Return the [x, y] coordinate for the center point of the cell that contains the specified text.  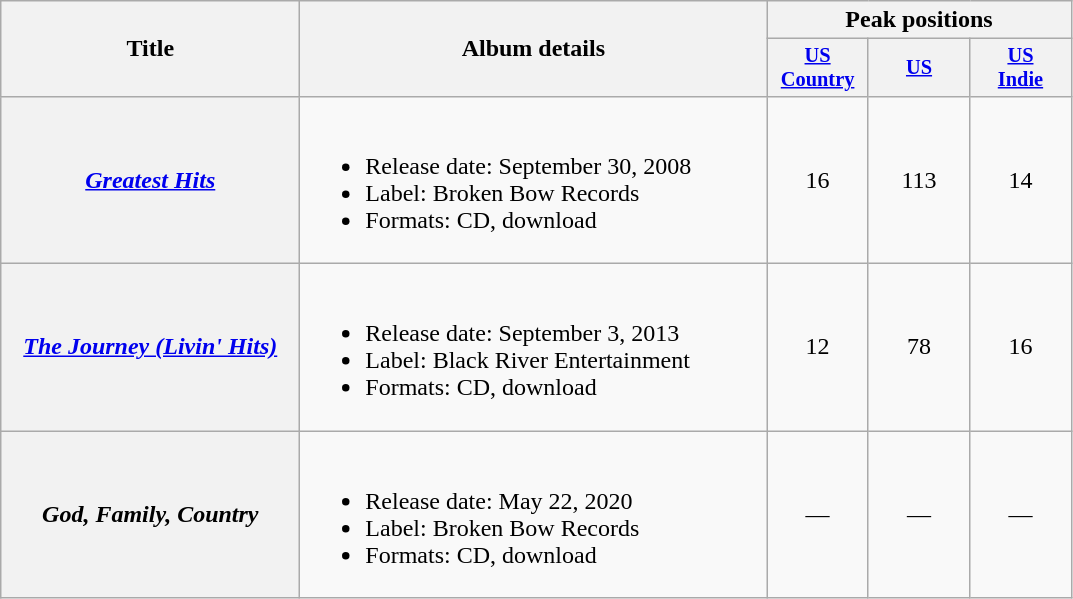
Greatest Hits [150, 180]
Release date: September 30, 2008Label: Broken Bow RecordsFormats: CD, download [534, 180]
12 [818, 348]
Peak positions [919, 20]
Title [150, 49]
The Journey (Livin' Hits) [150, 348]
US Country [818, 68]
Album details [534, 49]
USIndie [1020, 68]
14 [1020, 180]
Release date: September 3, 2013Label: Black River EntertainmentFormats: CD, download [534, 348]
US [918, 68]
God, Family, Country [150, 514]
113 [918, 180]
78 [918, 348]
Release date: May 22, 2020Label: Broken Bow RecordsFormats: CD, download [534, 514]
